Search for the cell housing the specified text and yield its [x, y] center coordinate. 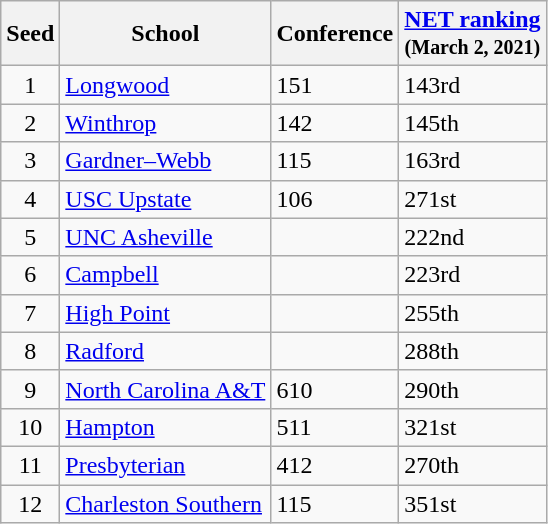
USC Upstate [166, 199]
223rd [472, 275]
Gardner–Webb [166, 161]
610 [335, 389]
142 [335, 123]
Winthrop [166, 123]
Presbyterian [166, 465]
271st [472, 199]
270th [472, 465]
288th [472, 351]
6 [30, 275]
351st [472, 503]
1 [30, 85]
163rd [472, 161]
School [166, 34]
143rd [472, 85]
10 [30, 427]
5 [30, 237]
8 [30, 351]
UNC Asheville [166, 237]
106 [335, 199]
9 [30, 389]
222nd [472, 237]
290th [472, 389]
321st [472, 427]
412 [335, 465]
3 [30, 161]
Conference [335, 34]
Campbell [166, 275]
Seed [30, 34]
NET ranking(March 2, 2021) [472, 34]
145th [472, 123]
11 [30, 465]
4 [30, 199]
2 [30, 123]
Hampton [166, 427]
Longwood [166, 85]
High Point [166, 313]
255th [472, 313]
7 [30, 313]
151 [335, 85]
511 [335, 427]
Radford [166, 351]
North Carolina A&T [166, 389]
12 [30, 503]
Charleston Southern [166, 503]
